Identify which cell holds the provided text, then report its [X, Y] central coordinate. 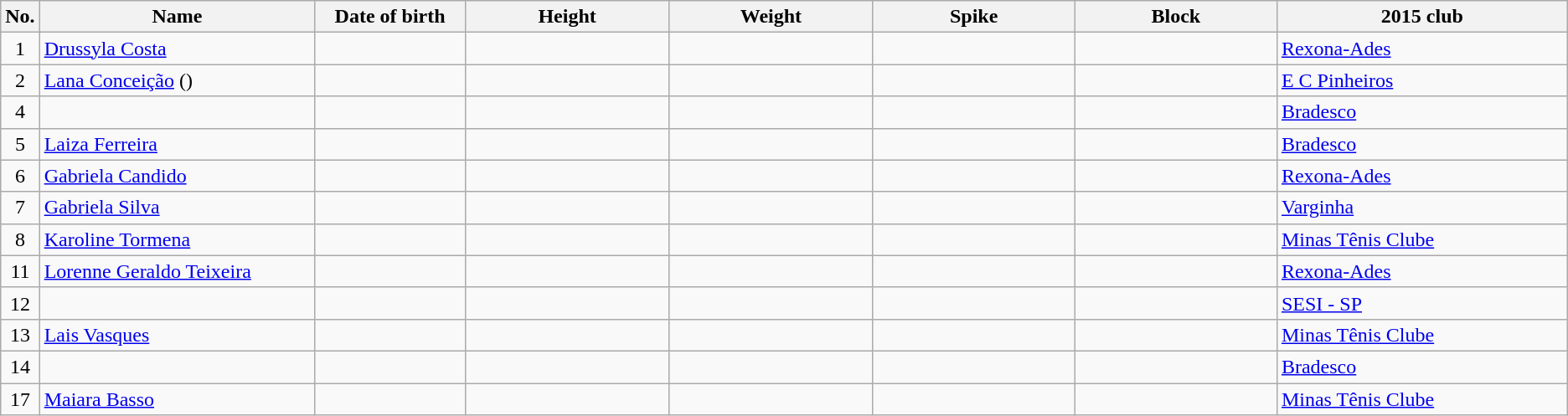
Height [568, 17]
13 [20, 335]
Lorenne Geraldo Teixeira [177, 271]
17 [20, 399]
6 [20, 176]
4 [20, 112]
Drussyla Costa [177, 49]
5 [20, 144]
Spike [973, 17]
8 [20, 239]
2 [20, 80]
Name [177, 17]
Maiara Basso [177, 399]
Weight [771, 17]
Block [1176, 17]
Laiza Ferreira [177, 144]
No. [20, 17]
2015 club [1422, 17]
12 [20, 303]
Varginha [1422, 208]
14 [20, 367]
Gabriela Silva [177, 208]
Lana Conceição () [177, 80]
Date of birth [390, 17]
E C Pinheiros [1422, 80]
SESI - SP [1422, 303]
Gabriela Candido [177, 176]
7 [20, 208]
Lais Vasques [177, 335]
11 [20, 271]
1 [20, 49]
Karoline Tormena [177, 239]
